For the text-containing cell, return its midpoint in [x, y] coordinate format. 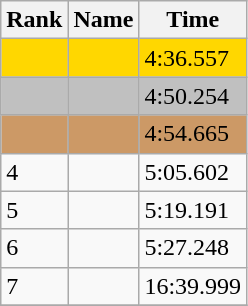
6 [34, 248]
Rank [34, 20]
5:05.602 [193, 172]
Time [193, 20]
4:54.665 [193, 134]
Name [104, 20]
4:36.557 [193, 58]
5:19.191 [193, 210]
4:50.254 [193, 96]
7 [34, 286]
5:27.248 [193, 248]
16:39.999 [193, 286]
5 [34, 210]
4 [34, 172]
